Scan for the cell matching the given text and deliver its [x, y] coordinate at center. 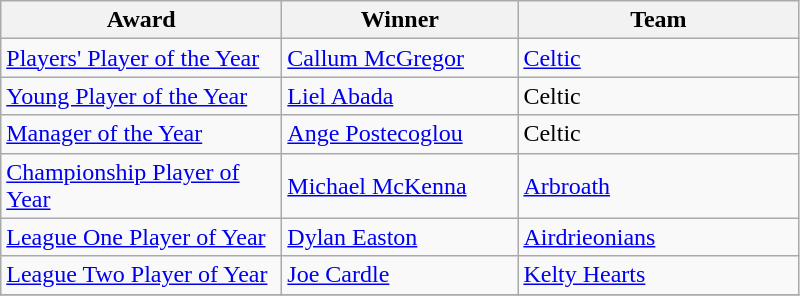
Joe Cardle [400, 275]
Ange Postecoglou [400, 134]
League One Player of Year [142, 237]
Winner [400, 20]
Young Player of the Year [142, 96]
Kelty Hearts [658, 275]
League Two Player of Year [142, 275]
Arbroath [658, 186]
Airdrieonians [658, 237]
Team [658, 20]
Dylan Easton [400, 237]
Manager of the Year [142, 134]
Michael McKenna [400, 186]
Players' Player of the Year [142, 58]
Callum McGregor [400, 58]
Award [142, 20]
Liel Abada [400, 96]
Championship Player of Year [142, 186]
